From the cell containing the given text, extract its center point as [x, y] coordinate. 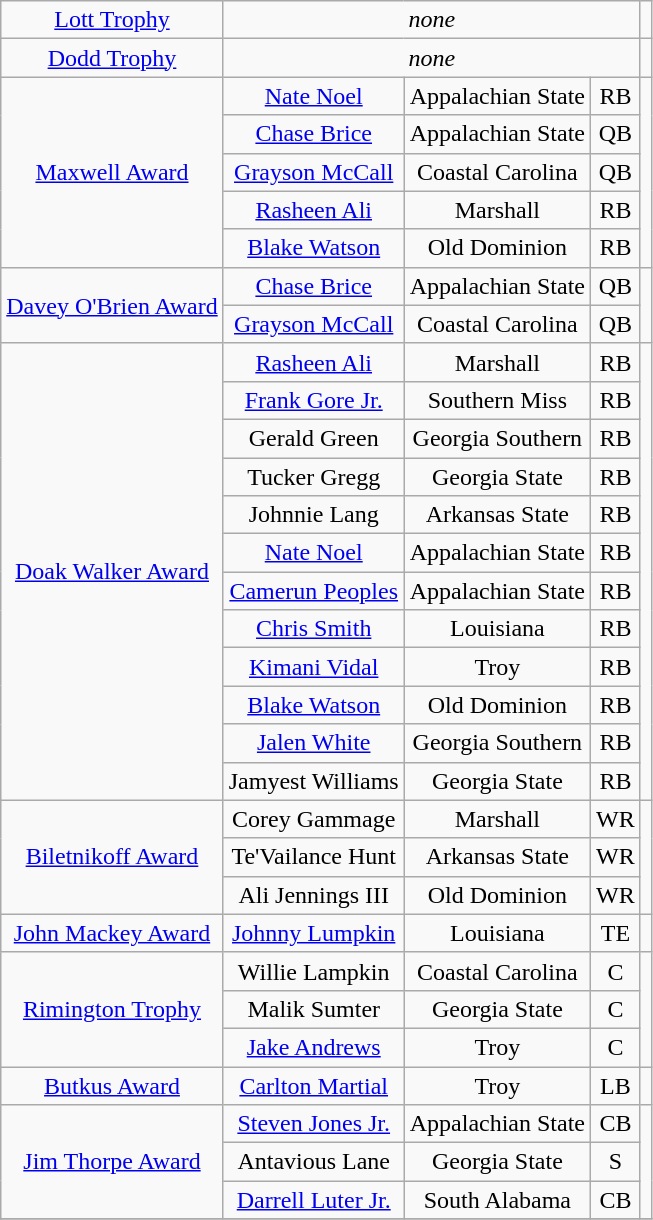
Davey O'Brien Award [112, 305]
South Alabama [497, 1200]
Butkus Award [112, 1085]
Biletnikoff Award [112, 857]
Steven Jones Jr. [314, 1124]
Carlton Martial [314, 1085]
Willie Lampkin [314, 971]
LB [616, 1085]
S [616, 1162]
Tucker Gregg [314, 477]
Malik Sumter [314, 1009]
Dodd Trophy [112, 58]
Jamyest Williams [314, 781]
Ali Jennings III [314, 895]
Johnnie Lang [314, 515]
Corey Gammage [314, 819]
Rimington Trophy [112, 1009]
Camerun Peoples [314, 591]
Doak Walker Award [112, 572]
Lott Trophy [112, 20]
Chris Smith [314, 629]
TE [616, 933]
Jalen White [314, 743]
John Mackey Award [112, 933]
Johnny Lumpkin [314, 933]
Jake Andrews [314, 1047]
Antavious Lane [314, 1162]
Southern Miss [497, 400]
Gerald Green [314, 438]
Kimani Vidal [314, 667]
Frank Gore Jr. [314, 400]
Jim Thorpe Award [112, 1162]
Darrell Luter Jr. [314, 1200]
Maxwell Award [112, 172]
Te'Vailance Hunt [314, 857]
